Extract the (X, Y) coordinate from the center of the cell holding the provided text.  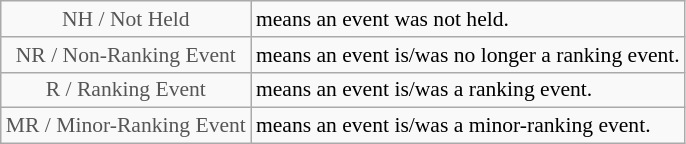
NR / Non-Ranking Event (126, 55)
NH / Not Held (126, 19)
means an event is/was no longer a ranking event. (468, 55)
MR / Minor-Ranking Event (126, 126)
R / Ranking Event (126, 90)
means an event is/was a minor-ranking event. (468, 126)
means an event is/was a ranking event. (468, 90)
means an event was not held. (468, 19)
